Return the (X, Y) coordinate for the center point of the cell that contains the specified text.  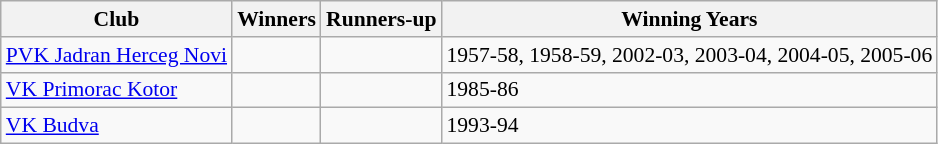
VK Primorac Kotor (116, 90)
Runners-up (381, 19)
1957-58, 1958-59, 2002-03, 2003-04, 2004-05, 2005-06 (689, 55)
Club (116, 19)
Winners (276, 19)
VK Budva (116, 126)
1993-94 (689, 126)
PVK Jadran Herceg Novi (116, 55)
1985-86 (689, 90)
Winning Years (689, 19)
